Return [x, y] of the center of cell containing provided text 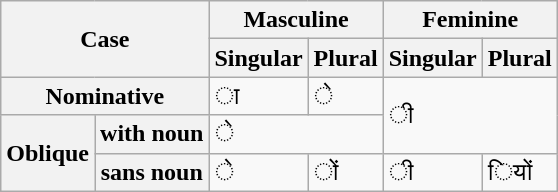
ियों [520, 172]
ा [258, 96]
Masculine [296, 20]
Case [105, 39]
Feminine [470, 20]
Oblique [48, 153]
sans noun [152, 172]
with noun [152, 134]
Nominative [105, 96]
ों [346, 172]
